Determine the (X, Y) coordinate at the center of the cell enclosing the given text.  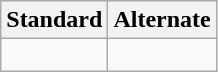
Standard (54, 20)
Alternate (162, 20)
